For the text-containing cell, return its midpoint in (X, Y) coordinate format. 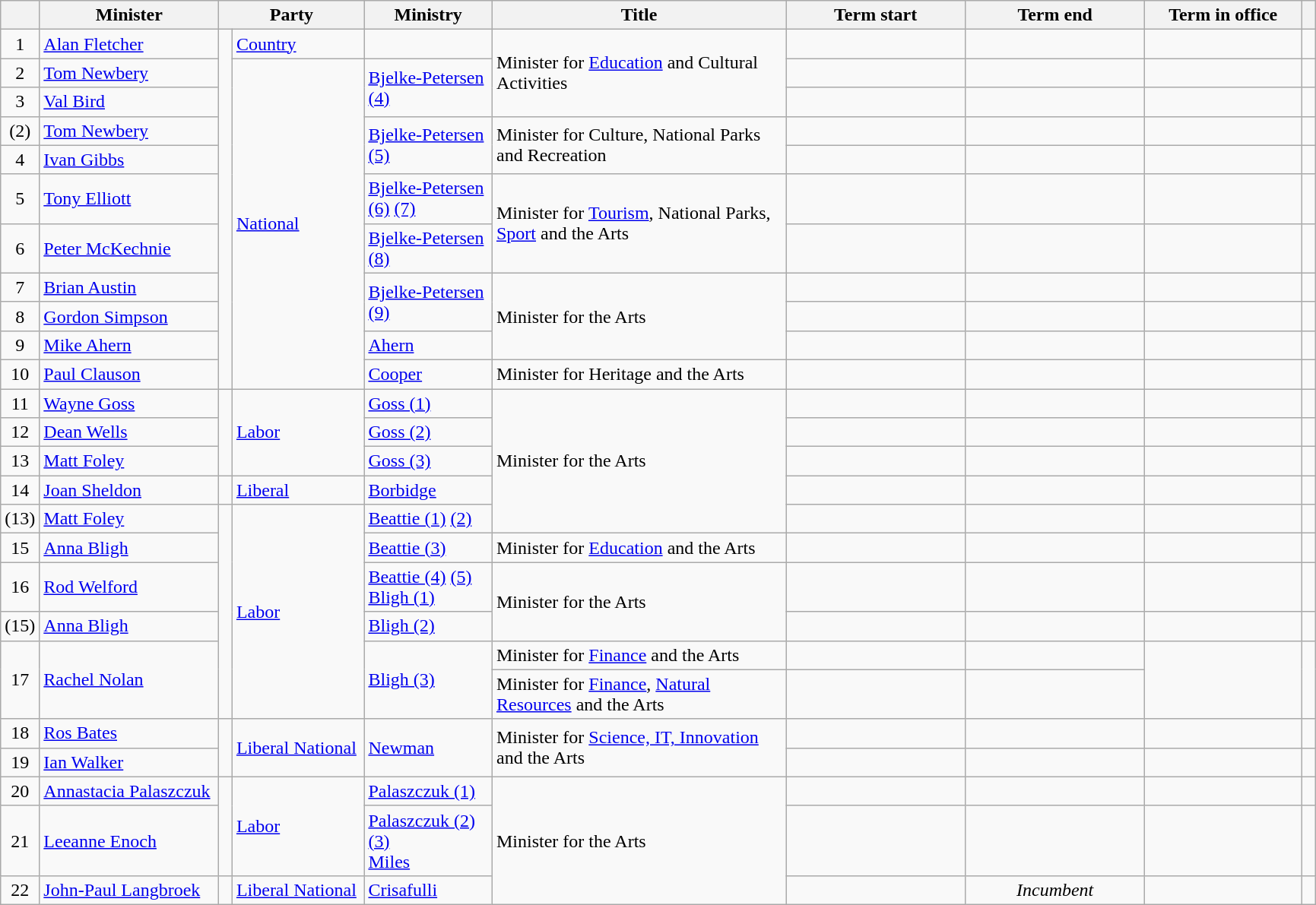
Ros Bates (129, 733)
(15) (20, 626)
Peter McKechnie (129, 248)
Newman (429, 748)
18 (20, 733)
21 (20, 840)
Paul Clauson (129, 374)
Tony Elliott (129, 199)
Joan Sheldon (129, 490)
4 (20, 160)
1 (20, 44)
Bjelke-Petersen (9) (429, 302)
Minister for Heritage and the Arts (639, 374)
20 (20, 791)
Wayne Goss (129, 403)
9 (20, 345)
Minister for Tourism, National Parks, Sport and the Arts (639, 223)
Minister for Culture, National Parks and Recreation (639, 145)
Cooper (429, 374)
Ahern (429, 345)
Party (292, 15)
Annastacia Palaszczuk (129, 791)
(2) (20, 131)
Dean Wells (129, 432)
15 (20, 548)
Goss (1) (429, 403)
Gordon Simpson (129, 316)
Minister for Education and the Arts (639, 548)
Beattie (3) (429, 548)
Minister for Finance, Natural Resources and the Arts (639, 695)
Rod Welford (129, 587)
Borbidge (429, 490)
12 (20, 432)
Beattie (1) (2) (429, 519)
Bjelke-Petersen (5) (429, 145)
Bligh (2) (429, 626)
6 (20, 248)
Rachel Nolan (129, 679)
Term start (876, 15)
National (298, 223)
Val Bird (129, 102)
16 (20, 587)
Crisafulli (429, 890)
10 (20, 374)
Beattie (4) (5)Bligh (1) (429, 587)
Brian Austin (129, 287)
3 (20, 102)
2 (20, 73)
Minister for Education and Cultural Activities (639, 73)
Term end (1055, 15)
Goss (2) (429, 432)
Bligh (3) (429, 679)
Ministry (429, 15)
Ivan Gibbs (129, 160)
Bjelke-Petersen (6) (7) (429, 199)
22 (20, 890)
Goss (3) (429, 461)
Minister for Finance and the Arts (639, 655)
Minister for Science, IT, Innovation and the Arts (639, 748)
14 (20, 490)
Mike Ahern (129, 345)
Ian Walker (129, 762)
Bjelke-Petersen (8) (429, 248)
11 (20, 403)
13 (20, 461)
Palaszczuk (1) (429, 791)
5 (20, 199)
Incumbent (1055, 890)
(13) (20, 519)
Term in office (1223, 15)
Alan Fletcher (129, 44)
Minister (129, 15)
Country (298, 44)
Title (639, 15)
Leeanne Enoch (129, 840)
17 (20, 679)
7 (20, 287)
Liberal (298, 490)
Bjelke-Petersen (4) (429, 87)
John-Paul Langbroek (129, 890)
19 (20, 762)
Palaszczuk (2) (3)Miles (429, 840)
8 (20, 316)
